Return the (X, Y) coordinate for the center point of the cell that contains the specified text.  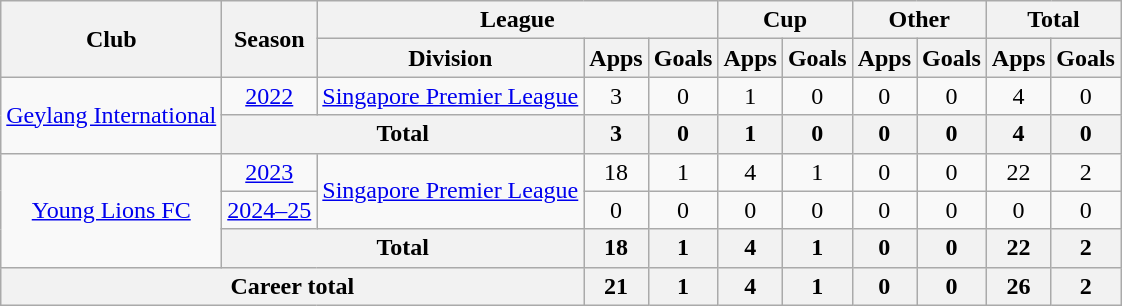
Division (450, 58)
Geylang International (112, 115)
Career total (292, 286)
21 (616, 286)
2024–25 (270, 210)
League (518, 20)
Young Lions FC (112, 210)
Season (270, 39)
Other (919, 20)
Cup (785, 20)
2023 (270, 172)
2022 (270, 96)
26 (1018, 286)
Club (112, 39)
